Return (X, Y) of the center of cell containing provided text 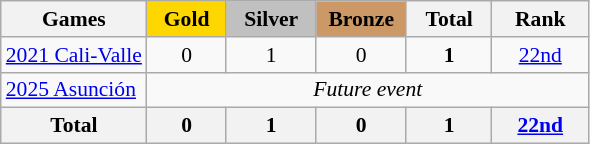
2025 Asunción (74, 90)
Bronze (361, 19)
Silver (271, 19)
Games (74, 19)
Gold (186, 19)
Rank (540, 19)
Future event (368, 90)
2021 Cali-Valle (74, 55)
